Detect which cell encompasses the target text, then output its [x, y] center coordinate. 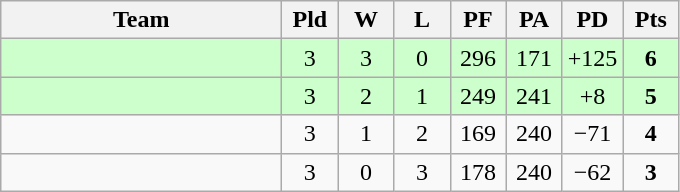
296 [478, 58]
PA [534, 20]
Team [142, 20]
Pts [651, 20]
W [366, 20]
178 [478, 172]
−62 [592, 172]
L [422, 20]
5 [651, 96]
169 [478, 134]
+8 [592, 96]
241 [534, 96]
−71 [592, 134]
PD [592, 20]
171 [534, 58]
4 [651, 134]
249 [478, 96]
Pld [310, 20]
PF [478, 20]
+125 [592, 58]
6 [651, 58]
